Return [x, y] of the center of cell containing provided text 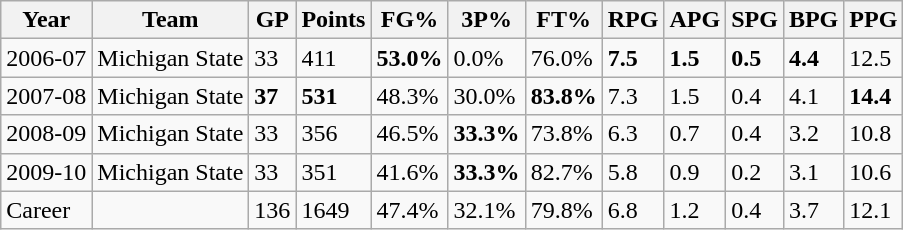
0.9 [695, 172]
351 [334, 172]
48.3% [410, 96]
4.1 [813, 96]
37 [272, 96]
46.5% [410, 134]
73.8% [564, 134]
Career [46, 210]
30.0% [486, 96]
FG% [410, 20]
41.6% [410, 172]
2006-07 [46, 58]
0.0% [486, 58]
0.5 [755, 58]
7.5 [633, 58]
2009-10 [46, 172]
Team [170, 20]
BPG [813, 20]
3P% [486, 20]
14.4 [874, 96]
411 [334, 58]
47.4% [410, 210]
PPG [874, 20]
10.8 [874, 134]
1649 [334, 210]
10.6 [874, 172]
32.1% [486, 210]
82.7% [564, 172]
83.8% [564, 96]
12.5 [874, 58]
3.7 [813, 210]
6.3 [633, 134]
APG [695, 20]
0.2 [755, 172]
12.1 [874, 210]
0.7 [695, 134]
5.8 [633, 172]
6.8 [633, 210]
531 [334, 96]
Points [334, 20]
Year [46, 20]
RPG [633, 20]
GP [272, 20]
2007-08 [46, 96]
7.3 [633, 96]
53.0% [410, 58]
79.8% [564, 210]
356 [334, 134]
3.2 [813, 134]
SPG [755, 20]
4.4 [813, 58]
FT% [564, 20]
3.1 [813, 172]
136 [272, 210]
2008-09 [46, 134]
76.0% [564, 58]
1.2 [695, 210]
